Return the [X, Y] coordinate for the center point of the cell that contains the specified text.  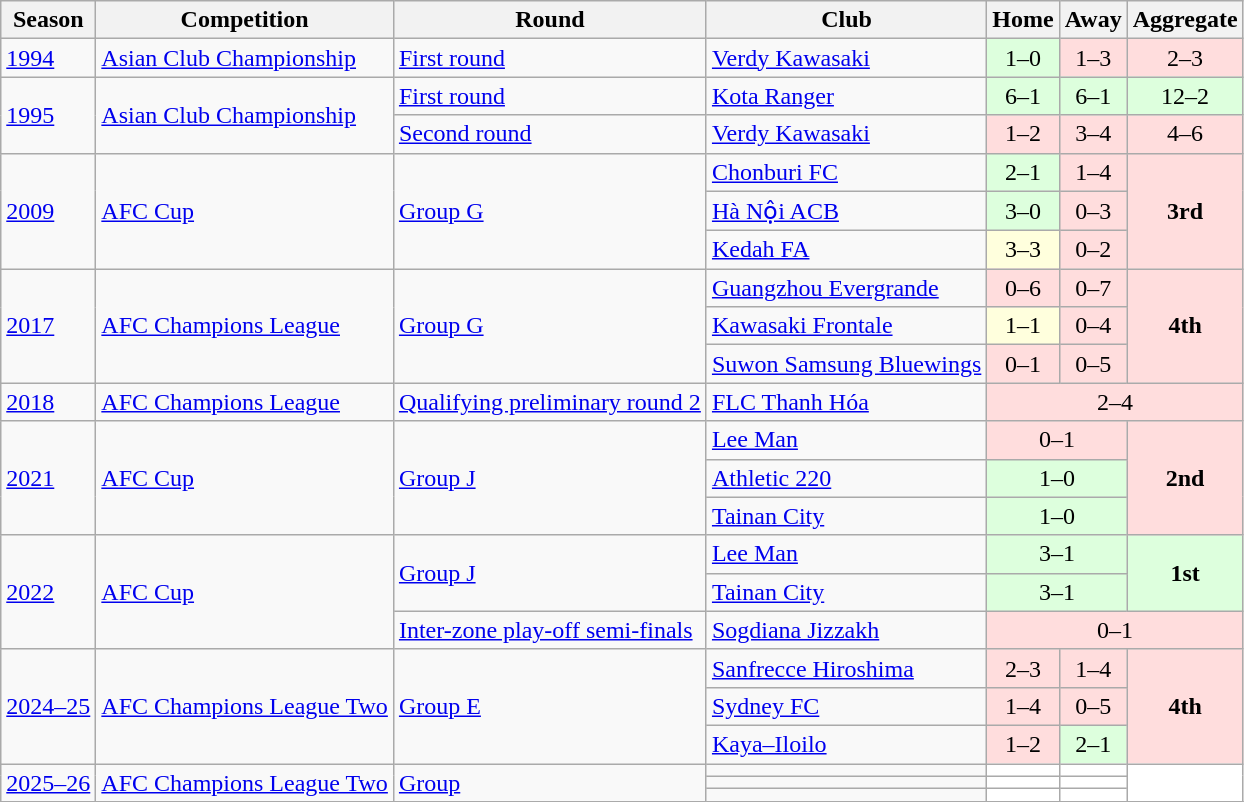
Sanfrecce Hiroshima [846, 668]
Qualifying preliminary round 2 [550, 402]
2025–26 [48, 783]
4–6 [1185, 134]
0–3 [1093, 211]
2–4 [1115, 402]
Group [550, 783]
1–3 [1093, 58]
2021 [48, 478]
Sydney FC [846, 706]
Kawasaki Frontale [846, 326]
Club [846, 20]
2018 [48, 402]
Aggregate [1185, 20]
3rd [1185, 211]
0–4 [1093, 326]
Second round [550, 134]
Round [550, 20]
1st [1185, 573]
Kota Ranger [846, 96]
2022 [48, 592]
0–2 [1093, 250]
Inter-zone play-off semi-finals [550, 630]
Away [1093, 20]
12–2 [1185, 96]
Chonburi FC [846, 172]
1995 [48, 115]
Sogdiana Jizzakh [846, 630]
Group E [550, 706]
Suwon Samsung Bluewings [846, 364]
2017 [48, 326]
Athletic 220 [846, 478]
3–3 [1023, 250]
3–4 [1093, 134]
Season [48, 20]
Kedah FA [846, 250]
Hà Nội ACB [846, 211]
0–6 [1023, 288]
2009 [48, 211]
0–7 [1093, 288]
FLC Thanh Hóa [846, 402]
Guangzhou Evergrande [846, 288]
2nd [1185, 478]
1–1 [1023, 326]
1994 [48, 58]
2024–25 [48, 706]
Kaya–Iloilo [846, 744]
3–0 [1023, 211]
Home [1023, 20]
Competition [245, 20]
